Return (X, Y) of the center of cell containing provided text 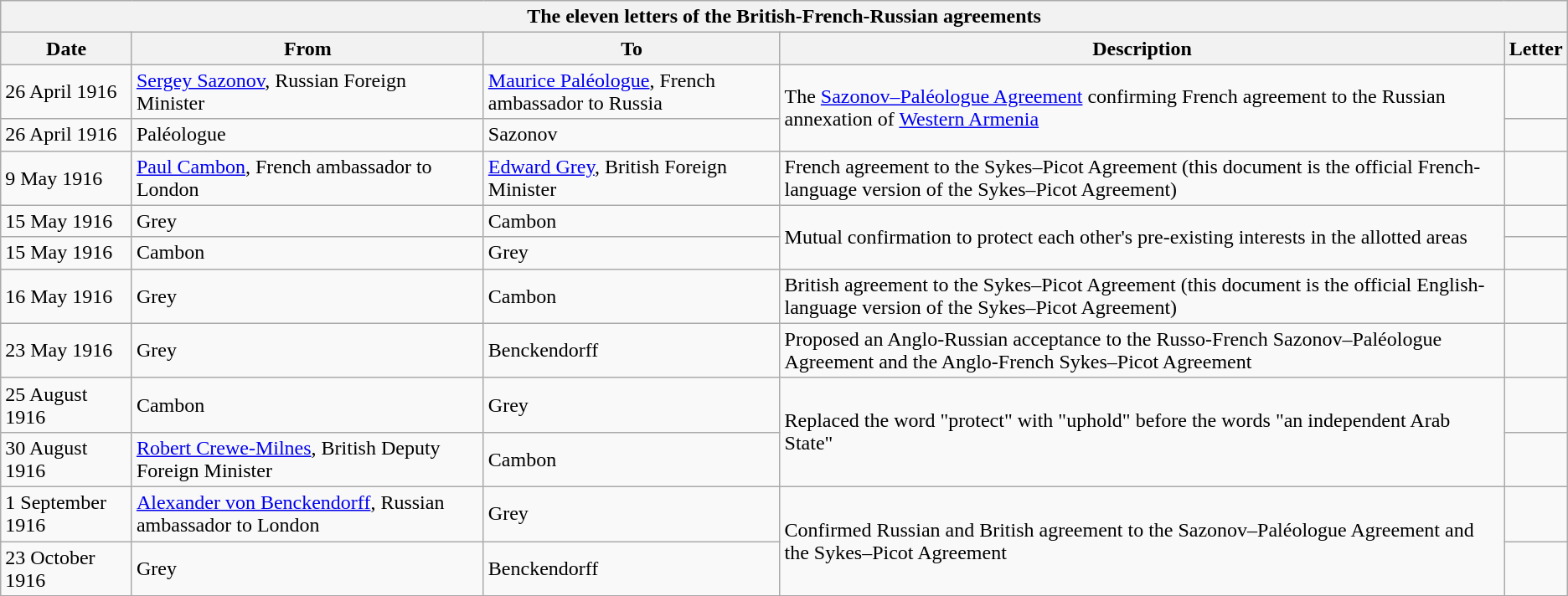
From (307, 49)
9 May 1916 (67, 177)
Confirmed Russian and British agreement to the Sazonov–Paléologue Agreement and the Sykes–Picot Agreement (1142, 541)
Paléologue (307, 135)
23 October 1916 (67, 568)
Date (67, 49)
25 August 1916 (67, 405)
Description (1142, 49)
Sergey Sazonov, Russian Foreign Minister (307, 92)
Sazonov (632, 135)
The eleven letters of the British-French-Russian agreements (784, 17)
Alexander von Benckendorff, Russian ambassador to London (307, 514)
The Sazonov–Paléologue Agreement confirming French agreement to the Russian annexation of Western Armenia (1142, 107)
30 August 1916 (67, 459)
Maurice Paléologue, French ambassador to Russia (632, 92)
French agreement to the Sykes–Picot Agreement (this document is the official French-language version of the Sykes–Picot Agreement) (1142, 177)
Paul Cambon, French ambassador to London (307, 177)
To (632, 49)
Proposed an Anglo-Russian acceptance to the Russo-French Sazonov–Paléologue Agreement and the Anglo-French Sykes–Picot Agreement (1142, 350)
1 September 1916 (67, 514)
Letter (1536, 49)
Robert Crewe-Milnes, British Deputy Foreign Minister (307, 459)
23 May 1916 (67, 350)
British agreement to the Sykes–Picot Agreement (this document is the official English-language version of the Sykes–Picot Agreement) (1142, 296)
16 May 1916 (67, 296)
Replaced the word "protect" with "uphold" before the words "an independent Arab State" (1142, 432)
Edward Grey, British Foreign Minister (632, 177)
Mutual confirmation to protect each other's pre-existing interests in the allotted areas (1142, 237)
